Capture the cell that displays the provided text and extract its [x, y] central coordinate. 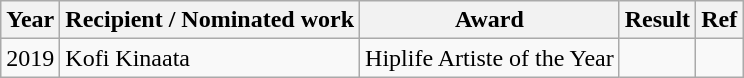
Recipient / Nominated work [210, 20]
Hiplife Artiste of the Year [490, 58]
Year [30, 20]
Award [490, 20]
2019 [30, 58]
Result [657, 20]
Ref [720, 20]
Kofi Kinaata [210, 58]
